Provide the [x, y] coordinate of the cell's center where the given text is located.  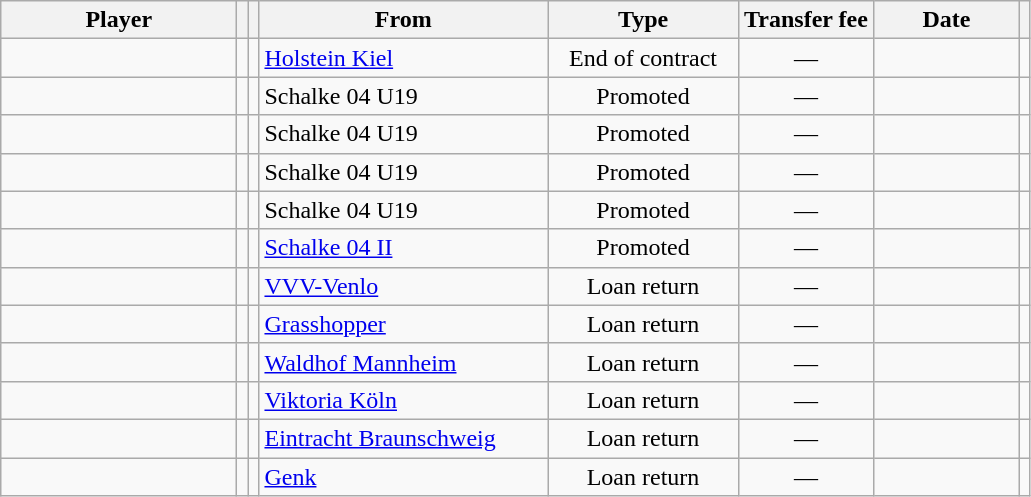
End of contract [644, 58]
Date [946, 20]
From [404, 20]
Player [119, 20]
Eintracht Braunschweig [404, 438]
Type [644, 20]
Grasshopper [404, 324]
Genk [404, 477]
Schalke 04 II [404, 248]
Holstein Kiel [404, 58]
Transfer fee [806, 20]
Waldhof Mannheim [404, 362]
Viktoria Köln [404, 400]
VVV-Venlo [404, 286]
